Return (x, y) of the center of cell containing provided text 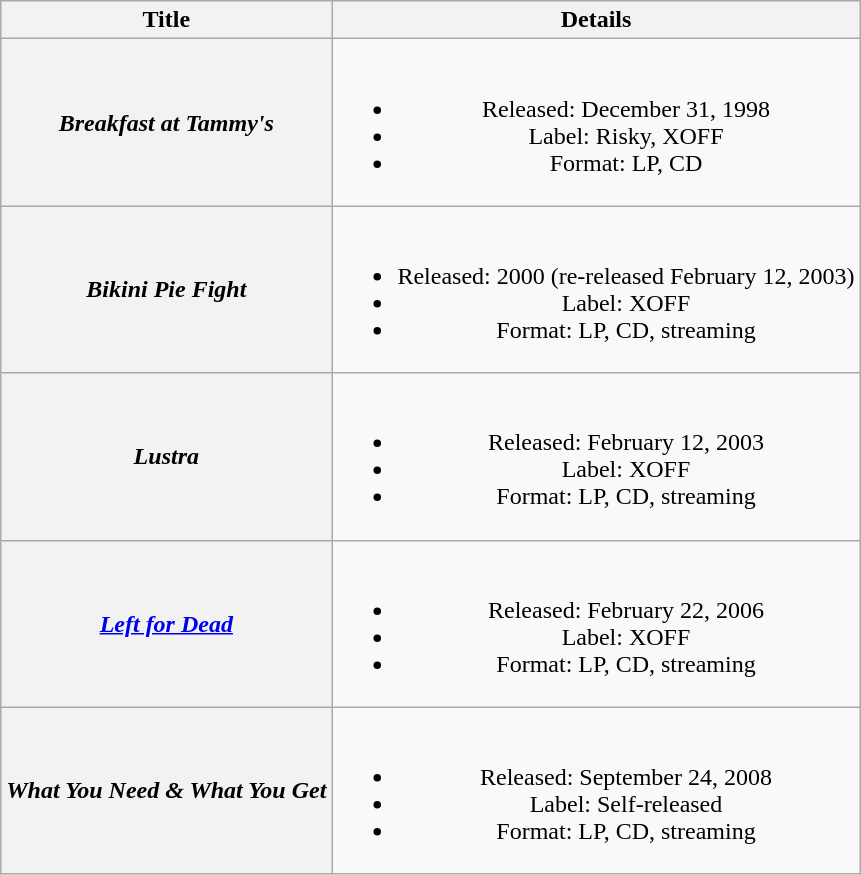
Lustra (166, 456)
Left for Dead (166, 624)
Released: December 31, 1998Label: Risky, XOFFFormat: LP, CD (596, 122)
Released: February 12, 2003Label: XOFFFormat: LP, CD, streaming (596, 456)
Details (596, 20)
Released: 2000 (re-released February 12, 2003)Label: XOFFFormat: LP, CD, streaming (596, 290)
Title (166, 20)
Breakfast at Tammy's (166, 122)
What You Need & What You Get (166, 790)
Released: February 22, 2006Label: XOFFFormat: LP, CD, streaming (596, 624)
Released: September 24, 2008Label: Self-releasedFormat: LP, CD, streaming (596, 790)
Bikini Pie Fight (166, 290)
